Find where the given text appears and provide that cell's center as [X, Y] coordinate. 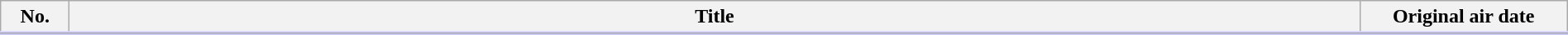
Original air date [1464, 17]
No. [35, 17]
Title [715, 17]
